Return (X, Y) of the center of cell containing provided text 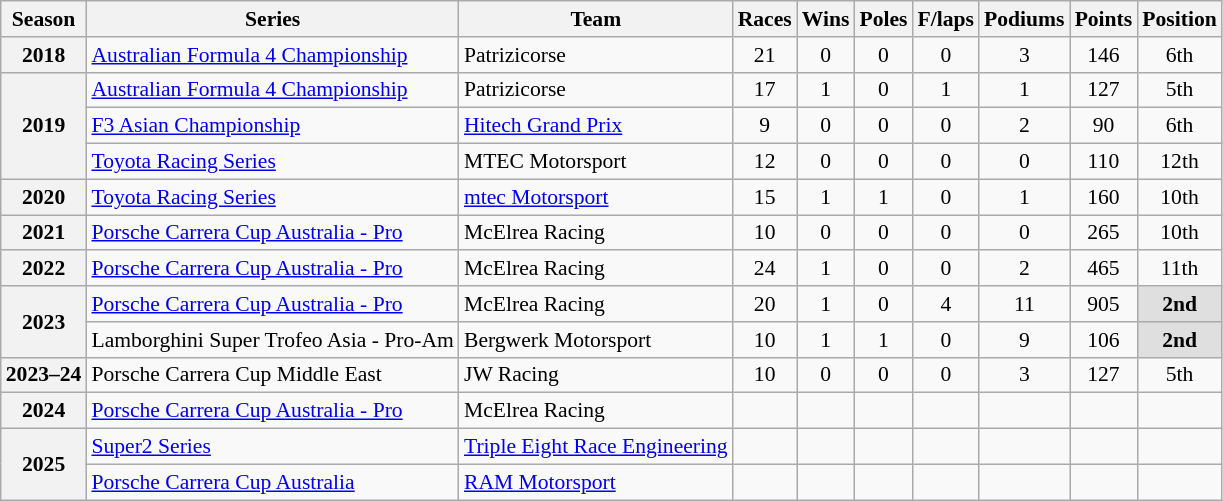
Lamborghini Super Trofeo Asia - Pro-Am (272, 340)
21 (765, 55)
Season (44, 19)
Bergwerk Motorsport (596, 340)
106 (1104, 340)
Porsche Carrera Cup Middle East (272, 375)
2023–24 (44, 375)
20 (765, 304)
905 (1104, 304)
4 (946, 304)
Team (596, 19)
Position (1179, 19)
Porsche Carrera Cup Australia (272, 482)
24 (765, 269)
12th (1179, 162)
2023 (44, 322)
2021 (44, 233)
11th (1179, 269)
2025 (44, 464)
146 (1104, 55)
F/laps (946, 19)
90 (1104, 126)
JW Racing (596, 375)
2018 (44, 55)
Podiums (1024, 19)
465 (1104, 269)
Triple Eight Race Engineering (596, 447)
RAM Motorsport (596, 482)
Series (272, 19)
2020 (44, 197)
110 (1104, 162)
Super2 Series (272, 447)
12 (765, 162)
MTEC Motorsport (596, 162)
2024 (44, 411)
2019 (44, 126)
15 (765, 197)
160 (1104, 197)
Points (1104, 19)
17 (765, 90)
Races (765, 19)
265 (1104, 233)
Hitech Grand Prix (596, 126)
2022 (44, 269)
F3 Asian Championship (272, 126)
Wins (826, 19)
mtec Motorsport (596, 197)
Poles (883, 19)
11 (1024, 304)
